Determine the [X, Y] coordinate at the center of the cell enclosing the given text.  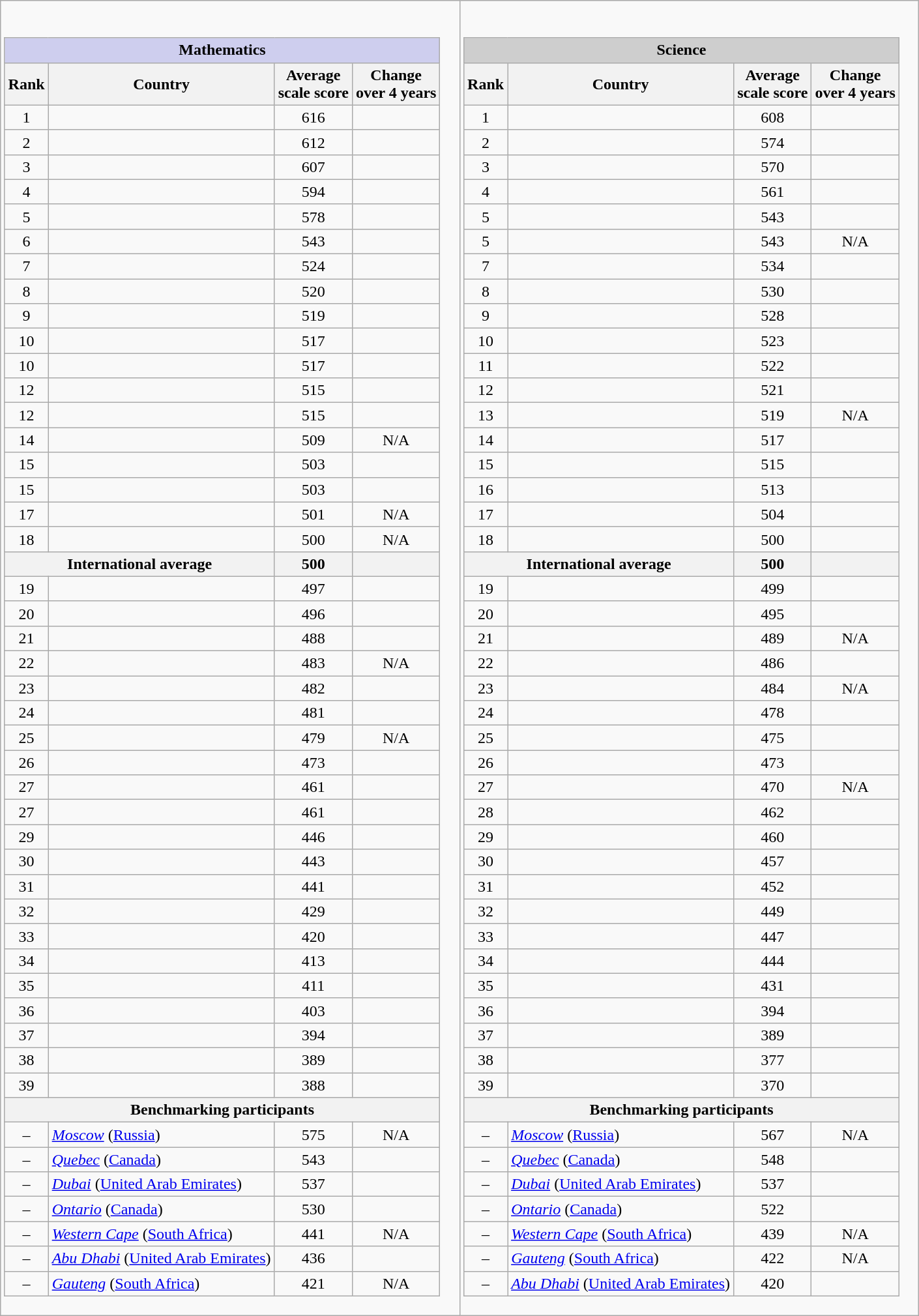
478 [773, 713]
607 [313, 167]
524 [313, 267]
457 [773, 862]
460 [773, 837]
594 [313, 192]
431 [773, 986]
439 [773, 1234]
513 [773, 490]
449 [773, 911]
496 [313, 613]
484 [773, 688]
370 [773, 1085]
475 [773, 738]
501 [313, 514]
446 [313, 837]
495 [773, 613]
447 [773, 936]
534 [773, 267]
567 [773, 1135]
520 [313, 291]
411 [313, 986]
521 [773, 390]
462 [773, 812]
497 [313, 589]
479 [313, 738]
523 [773, 341]
481 [313, 713]
486 [773, 664]
Science [682, 50]
16 [486, 490]
483 [313, 664]
470 [773, 787]
443 [313, 862]
488 [313, 638]
578 [313, 216]
413 [313, 961]
561 [773, 192]
429 [313, 911]
403 [313, 1010]
574 [773, 142]
612 [313, 142]
452 [773, 886]
388 [313, 1085]
570 [773, 167]
575 [313, 1135]
499 [773, 589]
28 [486, 812]
13 [486, 415]
436 [313, 1259]
421 [313, 1283]
377 [773, 1060]
Mathematics [222, 50]
422 [773, 1259]
616 [313, 117]
509 [313, 440]
6 [26, 241]
482 [313, 688]
504 [773, 514]
528 [773, 316]
548 [773, 1160]
11 [486, 366]
608 [773, 117]
489 [773, 638]
444 [773, 961]
